From the cell containing the given text, extract its center point as (X, Y) coordinate. 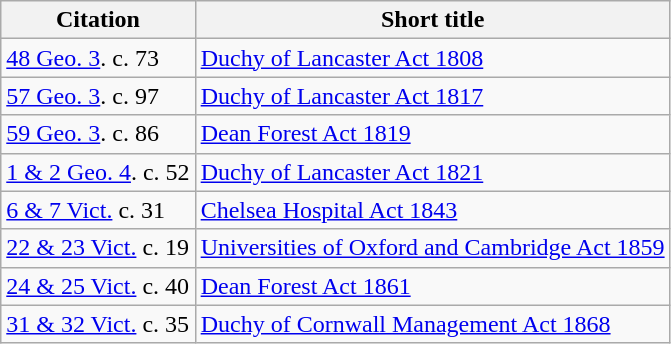
Dean Forest Act 1861 (432, 286)
57 Geo. 3. c. 97 (98, 96)
Dean Forest Act 1819 (432, 134)
22 & 23 Vict. c. 19 (98, 248)
Duchy of Lancaster Act 1821 (432, 172)
Short title (432, 20)
24 & 25 Vict. c. 40 (98, 286)
31 & 32 Vict. c. 35 (98, 324)
Duchy of Lancaster Act 1817 (432, 96)
6 & 7 Vict. c. 31 (98, 210)
59 Geo. 3. c. 86 (98, 134)
Citation (98, 20)
Universities of Oxford and Cambridge Act 1859 (432, 248)
48 Geo. 3. c. 73 (98, 58)
1 & 2 Geo. 4. c. 52 (98, 172)
Duchy of Lancaster Act 1808 (432, 58)
Duchy of Cornwall Management Act 1868 (432, 324)
Chelsea Hospital Act 1843 (432, 210)
